From the cell containing the given text, extract its center point as (X, Y) coordinate. 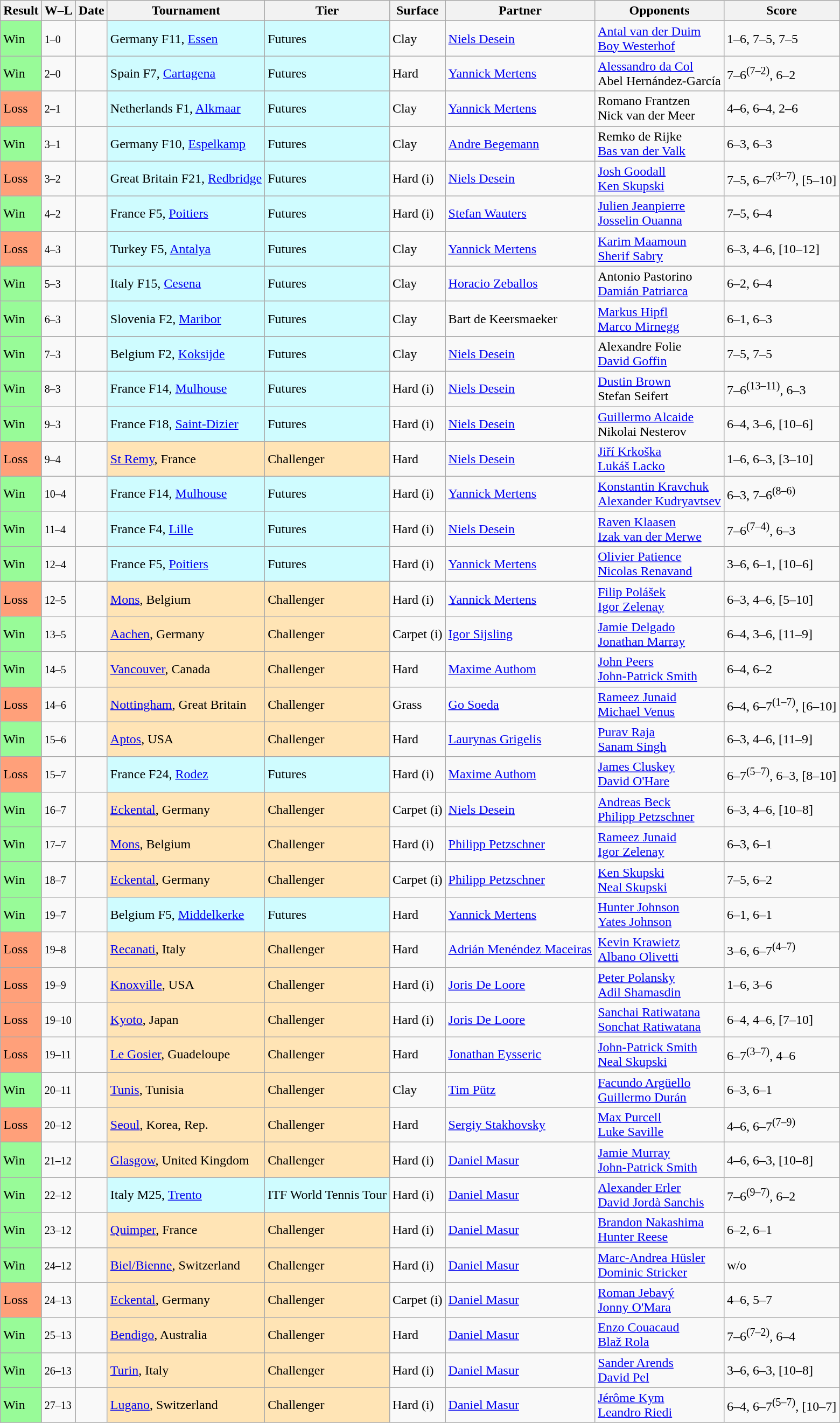
Italy M25, Trento (186, 1195)
Bart de Keersmaeker (520, 319)
Recanati, Italy (186, 949)
Purav Raja Sanam Singh (660, 739)
Knoxville, USA (186, 985)
Jérôme Kym Leandro Riedi (660, 1405)
Netherlands F1, Alkmaar (186, 109)
Dustin Brown Stefan Seifert (660, 389)
Great Britain F21, Redbridge (186, 179)
Stefan Wauters (520, 213)
Filip Polášek Igor Zelenay (660, 599)
6–2, 6–4 (781, 283)
Julien Jeanpierre Josselin Ouanna (660, 213)
Vancouver, Canada (186, 669)
25–13 (58, 1335)
6–3, 7–6(8–6) (781, 494)
4–6, 5–7 (781, 1300)
21–12 (58, 1160)
23–12 (58, 1230)
Tier (327, 11)
James Cluskey David O'Hare (660, 775)
2–0 (58, 73)
24–13 (58, 1300)
w/o (781, 1265)
6–3, 6–3 (781, 143)
Sander Arends David Pel (660, 1370)
6–1, 6–3 (781, 319)
7–6(7–2), 6–2 (781, 73)
6–4, 6–2 (781, 669)
Olivier Patience Nicolas Renavand (660, 564)
Tournament (186, 11)
13–5 (58, 634)
Romano Frantzen Nick van der Meer (660, 109)
Le Gosier, Guadeloupe (186, 1055)
Max Purcell Luke Saville (660, 1125)
Kyoto, Japan (186, 1020)
Germany F11, Essen (186, 39)
Marc-Andrea Hüsler Dominic Stricker (660, 1265)
6–7(5–7), 6–3, [8–10] (781, 775)
15–7 (58, 775)
Aptos, USA (186, 739)
1–6, 3–6 (781, 985)
W–L (58, 11)
Adrián Menéndez Maceiras (520, 949)
Antal van der Duim Boy Westerhof (660, 39)
2–1 (58, 109)
Rameez Junaid Michael Venus (660, 704)
Turin, Italy (186, 1370)
St Remy, France (186, 459)
20–11 (58, 1090)
3–1 (58, 143)
24–12 (58, 1265)
19–8 (58, 949)
7–6(7–4), 6–3 (781, 529)
16–7 (58, 809)
Hunter Johnson Yates Johnson (660, 915)
Karim Maamoun Sherif Sabry (660, 249)
26–13 (58, 1370)
Partner (520, 11)
Brandon Nakashima Hunter Reese (660, 1230)
7–6(9–7), 6–2 (781, 1195)
Turkey F5, Antalya (186, 249)
7–5, 6–4 (781, 213)
Horacio Zeballos (520, 283)
14–5 (58, 669)
4–2 (58, 213)
7–5, 7–5 (781, 353)
Glasgow, United Kingdom (186, 1160)
France F24, Rodez (186, 775)
Alessandro da Col Abel Hernández-García (660, 73)
Rameez Junaid Igor Zelenay (660, 845)
Konstantin Kravchuk Alexander Kudryavtsev (660, 494)
6–3 (58, 319)
Opponents (660, 11)
6–3, 4–6, [10–8] (781, 809)
Nottingham, Great Britain (186, 704)
Laurynas Grigelis (520, 739)
7–5, 6–7(3–7), [5–10] (781, 179)
10–4 (58, 494)
Andreas Beck Philipp Petzschner (660, 809)
4–6, 6–3, [10–8] (781, 1160)
14–6 (58, 704)
Jonathan Eysseric (520, 1055)
Go Soeda (520, 704)
6–2, 6–1 (781, 1230)
19–9 (58, 985)
Surface (417, 11)
19–11 (58, 1055)
11–4 (58, 529)
3–2 (58, 179)
Alexandre Folie David Goffin (660, 353)
6–1, 6–1 (781, 915)
ITF World Tennis Tour (327, 1195)
3–6, 6–3, [10–8] (781, 1370)
Jiří Krkoška Lukáš Lacko (660, 459)
22–12 (58, 1195)
Germany F10, Espelkamp (186, 143)
18–7 (58, 879)
4–6, 6–7(7–9) (781, 1125)
Igor Sijsling (520, 634)
6–4, 6–7(1–7), [6–10] (781, 704)
France F4, Lille (186, 529)
7–6(13–11), 6–3 (781, 389)
Jamie Delgado Jonathan Marray (660, 634)
Markus Hipfl Marco Mirnegg (660, 319)
Lugano, Switzerland (186, 1405)
Date (92, 11)
17–7 (58, 845)
Belgium F2, Koksijde (186, 353)
Raven Klaasen Izak van der Merwe (660, 529)
20–12 (58, 1125)
8–3 (58, 389)
6–7(3–7), 4–6 (781, 1055)
1–6, 6–3, [3–10] (781, 459)
12–4 (58, 564)
Sanchai Ratiwatana Sonchat Ratiwatana (660, 1020)
Peter Polansky Adil Shamasdin (660, 985)
Score (781, 11)
3–6, 6–1, [10–6] (781, 564)
6–4, 3–6, [11–9] (781, 634)
Guillermo Alcaide Nikolai Nesterov (660, 423)
Ken Skupski Neal Skupski (660, 879)
Sergiy Stakhovsky (520, 1125)
7–6(7–2), 6–4 (781, 1335)
15–6 (58, 739)
Alexander Erler David Jordà Sanchis (660, 1195)
Kevin Krawietz Albano Olivetti (660, 949)
Roman Jebavý Jonny O'Mara (660, 1300)
6–4, 6–7(5–7), [10–7] (781, 1405)
Italy F15, Cesena (186, 283)
John-Patrick Smith Neal Skupski (660, 1055)
Andre Begemann (520, 143)
Biel/Bienne, Switzerland (186, 1265)
9–3 (58, 423)
Jamie Murray John-Patrick Smith (660, 1160)
19–10 (58, 1020)
6–3, 4–6, [5–10] (781, 599)
Grass (417, 704)
Seoul, Korea, Rep. (186, 1125)
Enzo Couacaud Blaž Rola (660, 1335)
6–4, 4–6, [7–10] (781, 1020)
Josh Goodall Ken Skupski (660, 179)
Belgium F5, Middelkerke (186, 915)
4–3 (58, 249)
Slovenia F2, Maribor (186, 319)
6–3, 4–6, [11–9] (781, 739)
Tim Pütz (520, 1090)
Spain F7, Cartagena (186, 73)
3–6, 6–7(4–7) (781, 949)
4–6, 6–4, 2–6 (781, 109)
27–13 (58, 1405)
9–4 (58, 459)
Facundo Argüello Guillermo Durán (660, 1090)
John Peers John-Patrick Smith (660, 669)
7–5, 6–2 (781, 879)
1–6, 7–5, 7–5 (781, 39)
6–3, 4–6, [10–12] (781, 249)
Aachen, Germany (186, 634)
Quimper, France (186, 1230)
6–4, 3–6, [10–6] (781, 423)
Remko de Rijke Bas van der Valk (660, 143)
1–0 (58, 39)
France F18, Saint-Dizier (186, 423)
19–7 (58, 915)
12–5 (58, 599)
Tunis, Tunisia (186, 1090)
Antonio Pastorino Damián Patriarca (660, 283)
Result (21, 11)
7–3 (58, 353)
5–3 (58, 283)
Bendigo, Australia (186, 1335)
